From the cell containing the given text, extract its center point as (X, Y) coordinate. 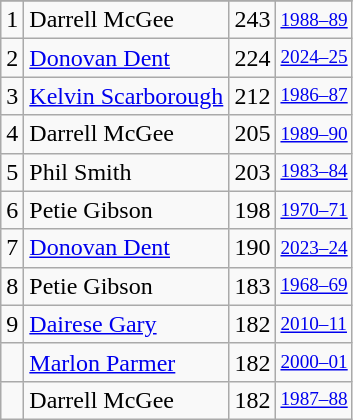
243 (252, 20)
2 (12, 58)
224 (252, 58)
212 (252, 96)
1987–88 (314, 400)
1986–87 (314, 96)
6 (12, 210)
1968–69 (314, 286)
205 (252, 134)
7 (12, 248)
1989–90 (314, 134)
3 (12, 96)
2000–01 (314, 362)
Marlon Parmer (126, 362)
Phil Smith (126, 172)
2024–25 (314, 58)
190 (252, 248)
1983–84 (314, 172)
Dairese Gary (126, 324)
198 (252, 210)
4 (12, 134)
203 (252, 172)
8 (12, 286)
183 (252, 286)
1988–89 (314, 20)
2023–24 (314, 248)
2010–11 (314, 324)
1970–71 (314, 210)
1 (12, 20)
Kelvin Scarborough (126, 96)
5 (12, 172)
9 (12, 324)
